Find where the given text appears and provide that cell's center as (x, y) coordinate. 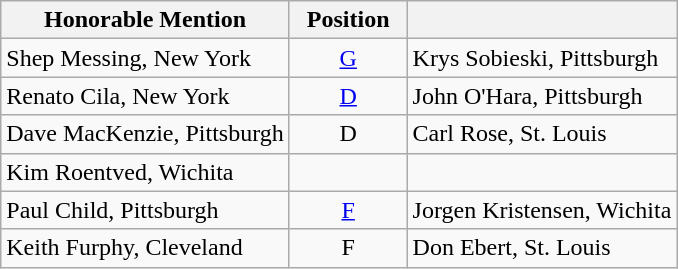
Honorable Mention (146, 20)
Keith Furphy, Cleveland (146, 248)
Carl Rose, St. Louis (542, 134)
Dave MacKenzie, Pittsburgh (146, 134)
Krys Sobieski, Pittsburgh (542, 58)
Don Ebert, St. Louis (542, 248)
G (348, 58)
Shep Messing, New York (146, 58)
Renato Cila, New York (146, 96)
Paul Child, Pittsburgh (146, 210)
Position (348, 20)
Jorgen Kristensen, Wichita (542, 210)
Kim Roentved, Wichita (146, 172)
John O'Hara, Pittsburgh (542, 96)
